Identify which cell holds the provided text, then report its [x, y] central coordinate. 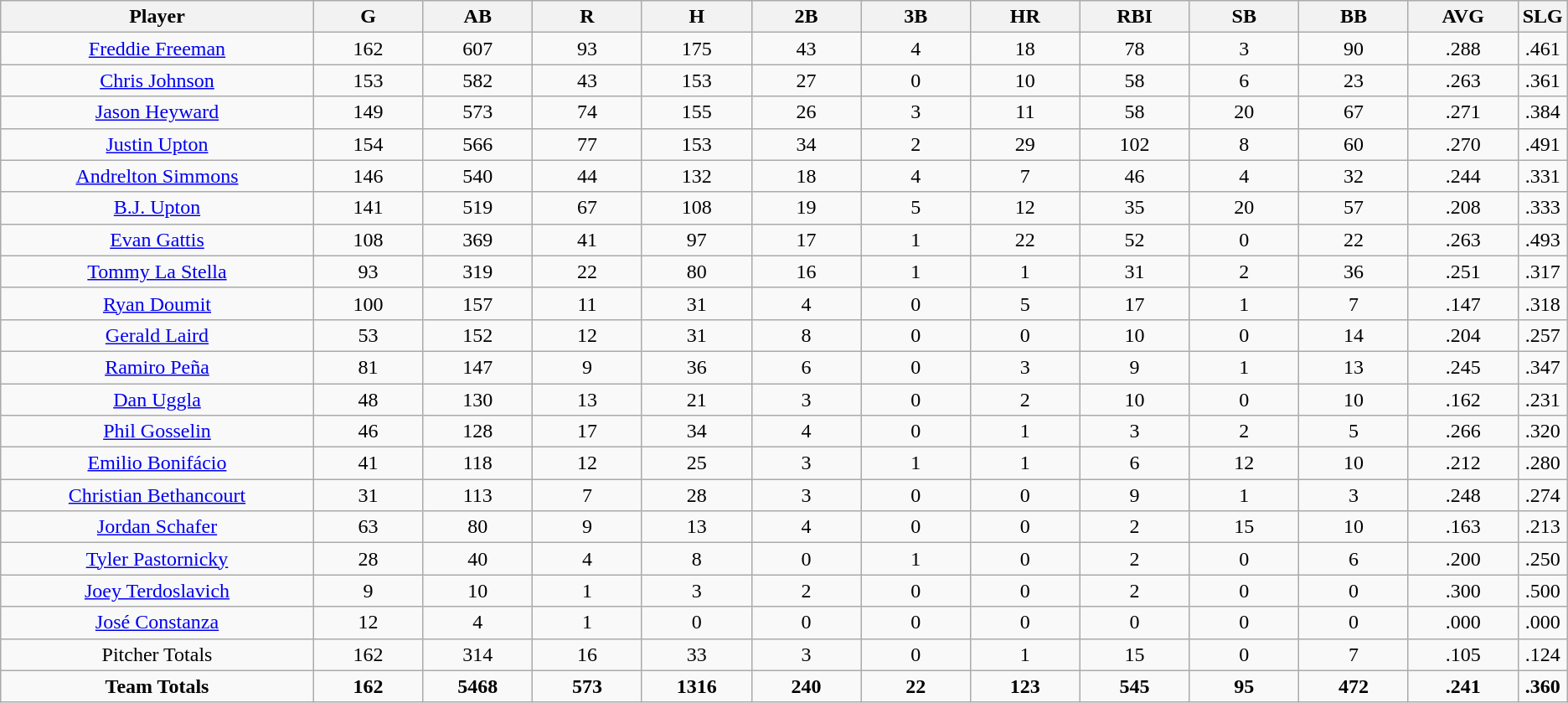
.241 [1462, 686]
HR [1025, 17]
.244 [1462, 176]
Player [157, 17]
.213 [1543, 527]
60 [1354, 144]
545 [1134, 686]
146 [369, 176]
369 [477, 240]
44 [588, 176]
.280 [1543, 463]
.500 [1543, 591]
63 [369, 527]
141 [369, 208]
100 [369, 303]
582 [477, 80]
26 [806, 112]
H [697, 17]
Freddie Freeman [157, 49]
Joey Terdoslavich [157, 591]
175 [697, 49]
.320 [1543, 432]
.231 [1543, 400]
Tommy La Stella [157, 271]
SB [1245, 17]
Phil Gosselin [157, 432]
319 [477, 271]
.361 [1543, 80]
.347 [1543, 367]
155 [697, 112]
.270 [1462, 144]
2B [806, 17]
Andrelton Simmons [157, 176]
5468 [477, 686]
607 [477, 49]
25 [697, 463]
81 [369, 367]
.461 [1543, 49]
566 [477, 144]
.212 [1462, 463]
118 [477, 463]
123 [1025, 686]
G [369, 17]
Pitcher Totals [157, 654]
.257 [1543, 335]
AVG [1462, 17]
.360 [1543, 686]
AB [477, 17]
Jason Heyward [157, 112]
19 [806, 208]
.204 [1462, 335]
.250 [1543, 559]
23 [1354, 80]
BB [1354, 17]
.300 [1462, 591]
152 [477, 335]
102 [1134, 144]
.124 [1543, 654]
.248 [1462, 495]
Ramiro Peña [157, 367]
77 [588, 144]
.251 [1462, 271]
14 [1354, 335]
Jordan Schafer [157, 527]
Christian Bethancourt [157, 495]
.331 [1543, 176]
.163 [1462, 527]
240 [806, 686]
472 [1354, 686]
José Constanza [157, 623]
519 [477, 208]
.271 [1462, 112]
48 [369, 400]
.318 [1543, 303]
128 [477, 432]
95 [1245, 686]
3B [916, 17]
157 [477, 303]
.162 [1462, 400]
154 [369, 144]
21 [697, 400]
33 [697, 654]
.208 [1462, 208]
.274 [1543, 495]
540 [477, 176]
.245 [1462, 367]
.266 [1462, 432]
Evan Gattis [157, 240]
314 [477, 654]
.333 [1543, 208]
Emilio Bonifácio [157, 463]
132 [697, 176]
27 [806, 80]
Justin Upton [157, 144]
Chris Johnson [157, 80]
74 [588, 112]
B.J. Upton [157, 208]
113 [477, 495]
.317 [1543, 271]
.493 [1543, 240]
29 [1025, 144]
90 [1354, 49]
.491 [1543, 144]
.288 [1462, 49]
Tyler Pastornicky [157, 559]
RBI [1134, 17]
130 [477, 400]
40 [477, 559]
Ryan Doumit [157, 303]
52 [1134, 240]
Gerald Laird [157, 335]
57 [1354, 208]
32 [1354, 176]
147 [477, 367]
35 [1134, 208]
.384 [1543, 112]
53 [369, 335]
149 [369, 112]
Team Totals [157, 686]
97 [697, 240]
.147 [1462, 303]
.200 [1462, 559]
SLG [1543, 17]
Dan Uggla [157, 400]
1316 [697, 686]
.105 [1462, 654]
78 [1134, 49]
R [588, 17]
